Return [X, Y] of the center of cell containing provided text 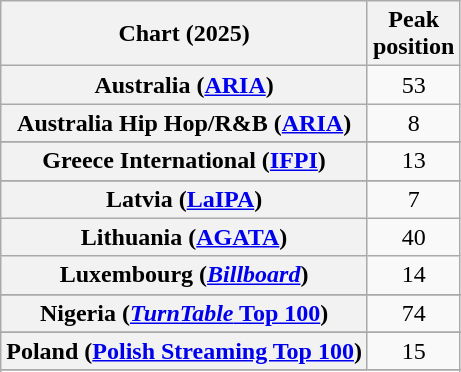
8 [413, 123]
Latvia (LaIPA) [184, 199]
14 [413, 275]
Chart (2025) [184, 34]
Poland (Polish Streaming Top 100) [184, 351]
15 [413, 351]
7 [413, 199]
74 [413, 313]
40 [413, 237]
Greece International (IFPI) [184, 161]
Nigeria (TurnTable Top 100) [184, 313]
Luxembourg (Billboard) [184, 275]
Australia (ARIA) [184, 85]
Australia Hip Hop/R&B (ARIA) [184, 123]
13 [413, 161]
Lithuania (AGATA) [184, 237]
53 [413, 85]
Peakposition [413, 34]
